Pinpoint the cell where the given text exists, returning its [X, Y] midpoint coordinate. 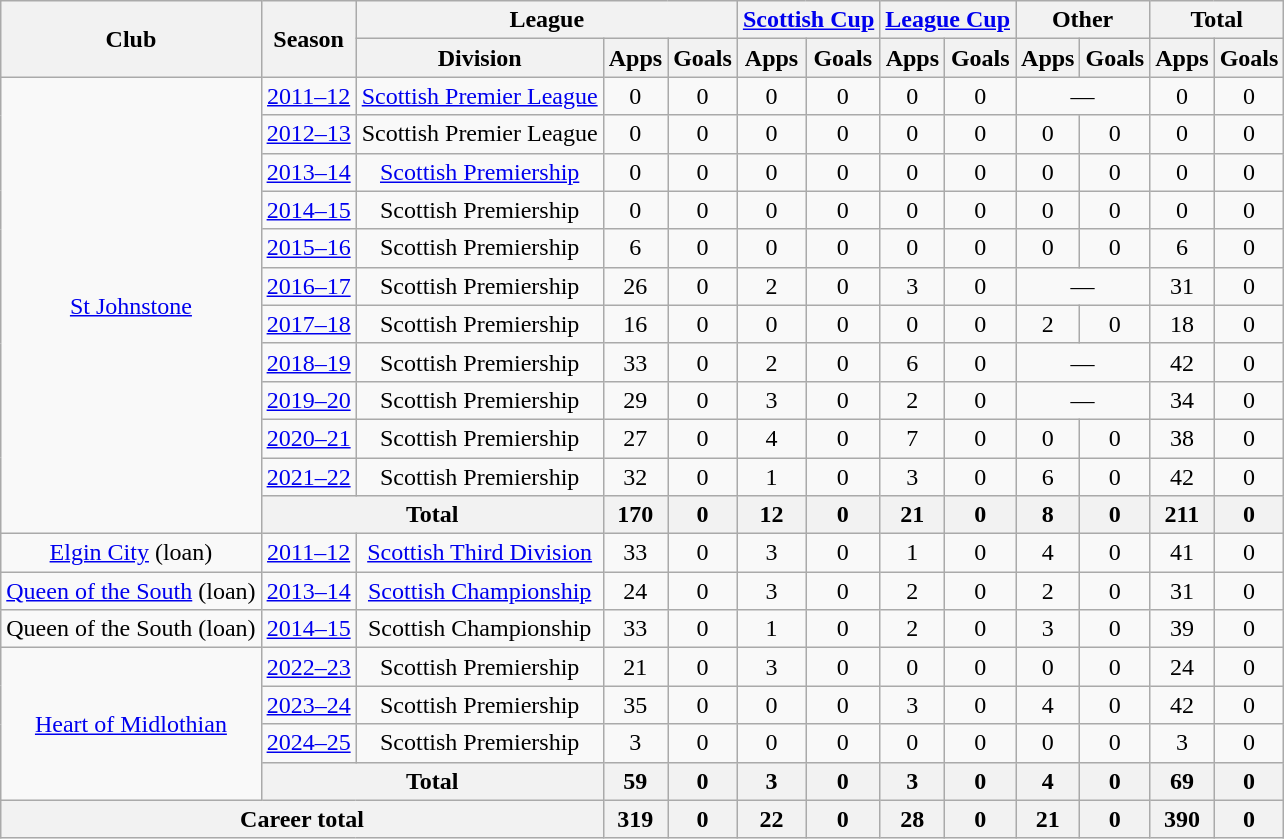
12 [771, 515]
32 [635, 477]
Heart of Midlothian [131, 724]
2020–21 [308, 438]
Other [1083, 20]
2021–22 [308, 477]
59 [635, 781]
27 [635, 438]
34 [1182, 400]
2023–24 [308, 705]
League [546, 20]
2022–23 [308, 667]
2012–13 [308, 134]
38 [1182, 438]
2016–17 [308, 286]
8 [1048, 515]
390 [1182, 819]
2018–19 [308, 362]
18 [1182, 324]
211 [1182, 515]
Club [131, 39]
Career total [302, 819]
39 [1182, 629]
Season [308, 39]
Elgin City (loan) [131, 553]
319 [635, 819]
35 [635, 705]
29 [635, 400]
28 [912, 819]
170 [635, 515]
2019–20 [308, 400]
41 [1182, 553]
26 [635, 286]
16 [635, 324]
22 [771, 819]
69 [1182, 781]
Division [480, 58]
League Cup [948, 20]
Scottish Cup [808, 20]
2024–25 [308, 743]
St Johnstone [131, 306]
2015–16 [308, 248]
7 [912, 438]
2017–18 [308, 324]
Scottish Third Division [480, 553]
